For the text-containing cell, return its midpoint in (x, y) coordinate format. 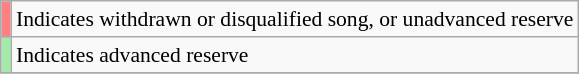
Indicates advanced reserve (295, 55)
Indicates withdrawn or disqualified song, or unadvanced reserve (295, 19)
